Find where the given text appears and provide that cell's center as [X, Y] coordinate. 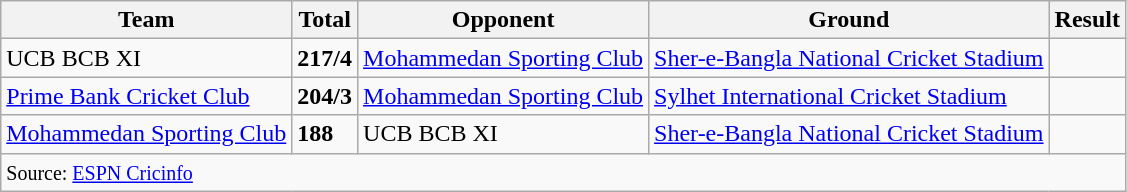
Result [1087, 20]
Team [146, 20]
188 [325, 134]
204/3 [325, 96]
Sylhet International Cricket Stadium [849, 96]
Prime Bank Cricket Club [146, 96]
Total [325, 20]
217/4 [325, 58]
Opponent [504, 20]
Ground [849, 20]
Source: ESPN Cricinfo [564, 172]
